For the text-containing cell, return its midpoint in (x, y) coordinate format. 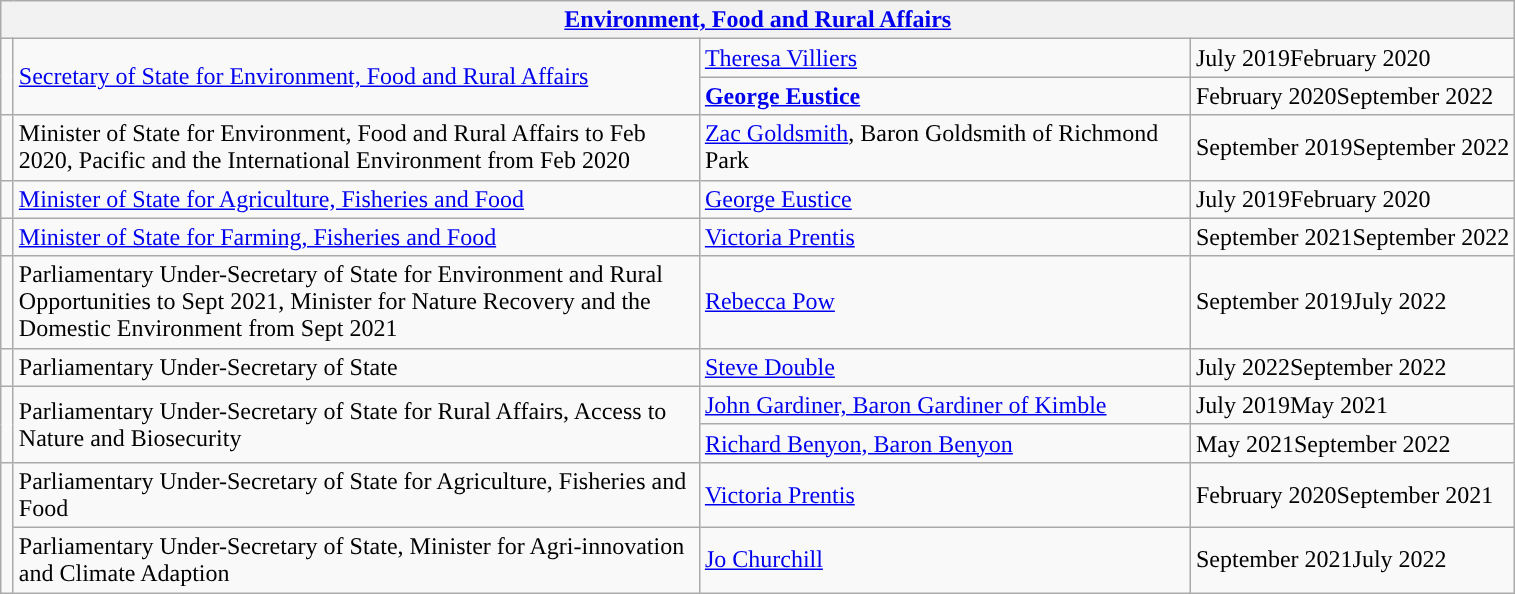
Parliamentary Under-Secretary of State, Minister for Agri-innovation and Climate Adaption (356, 560)
John Gardiner, Baron Gardiner of Kimble (944, 405)
Parliamentary Under-Secretary of State for Agriculture, Fisheries and Food (356, 494)
Jo Churchill (944, 560)
Minister of State for Agriculture, Fisheries and Food (356, 199)
Theresa Villiers (944, 58)
September 2019September 2022 (1352, 148)
Minister of State for Environment, Food and Rural Affairs to Feb 2020, Pacific and the International Environment from Feb 2020 (356, 148)
Environment, Food and Rural Affairs (758, 20)
September 2021September 2022 (1352, 237)
September 2021July 2022 (1352, 560)
Minister of State for Farming, Fisheries and Food (356, 237)
Parliamentary Under-Secretary of State (356, 367)
July 2019May 2021 (1352, 405)
Secretary of State for Environment, Food and Rural Affairs (356, 77)
Zac Goldsmith, Baron Goldsmith of Richmond Park (944, 148)
Rebecca Pow (944, 302)
September 2019July 2022 (1352, 302)
February 2020September 2021 (1352, 494)
Richard Benyon, Baron Benyon (944, 443)
July 2022September 2022 (1352, 367)
May 2021September 2022 (1352, 443)
Parliamentary Under-Secretary of State for Rural Affairs, Access to Nature and Biosecurity (356, 424)
February 2020September 2022 (1352, 96)
Steve Double (944, 367)
